Detect which cell encompasses the target text, then output its [X, Y] center coordinate. 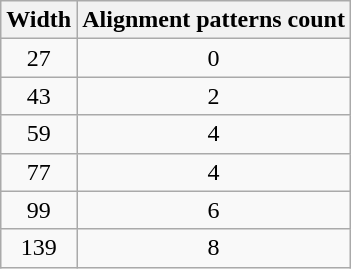
99 [39, 210]
Width [39, 20]
0 [214, 58]
2 [214, 96]
59 [39, 134]
27 [39, 58]
139 [39, 248]
77 [39, 172]
43 [39, 96]
6 [214, 210]
Alignment patterns count [214, 20]
8 [214, 248]
